Output the (x, y) coordinate of the center of the cell containing the given text.  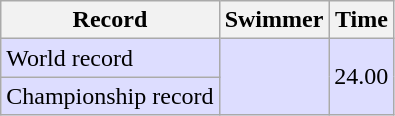
Swimmer (274, 20)
Championship record (110, 96)
Record (110, 20)
World record (110, 58)
Time (362, 20)
24.00 (362, 77)
